For the text-containing cell, return its midpoint in (x, y) coordinate format. 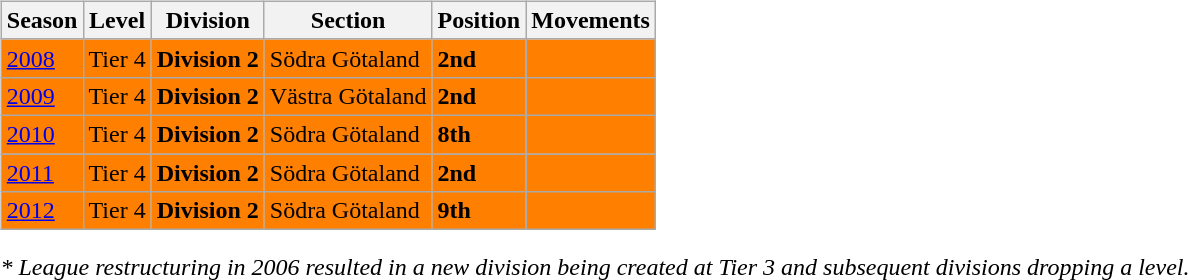
Position (479, 20)
2010 (42, 134)
Movements (591, 20)
Västra Götaland (348, 96)
2008 (42, 58)
9th (479, 211)
Division (208, 20)
2012 (42, 211)
2011 (42, 173)
Level (117, 20)
Season (42, 20)
2009 (42, 96)
8th (479, 134)
Section (348, 20)
